Determine the (X, Y) coordinate at the center of the cell enclosing the given text.  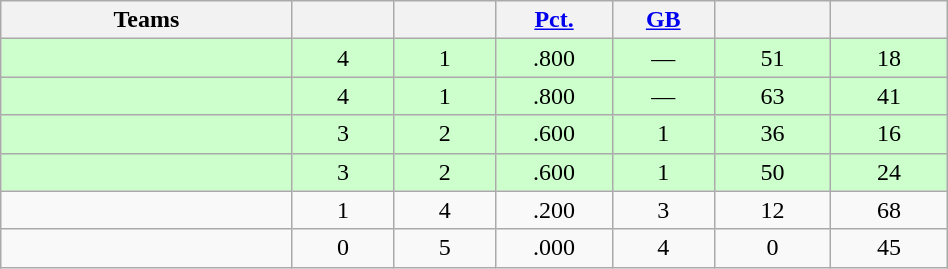
16 (890, 134)
5 (445, 248)
Pct. (554, 20)
GB (663, 20)
.200 (554, 210)
68 (890, 210)
50 (772, 172)
41 (890, 96)
.000 (554, 248)
63 (772, 96)
45 (890, 248)
Teams (146, 20)
24 (890, 172)
51 (772, 58)
36 (772, 134)
18 (890, 58)
12 (772, 210)
